Output the (x, y) coordinate of the center of the cell containing the given text.  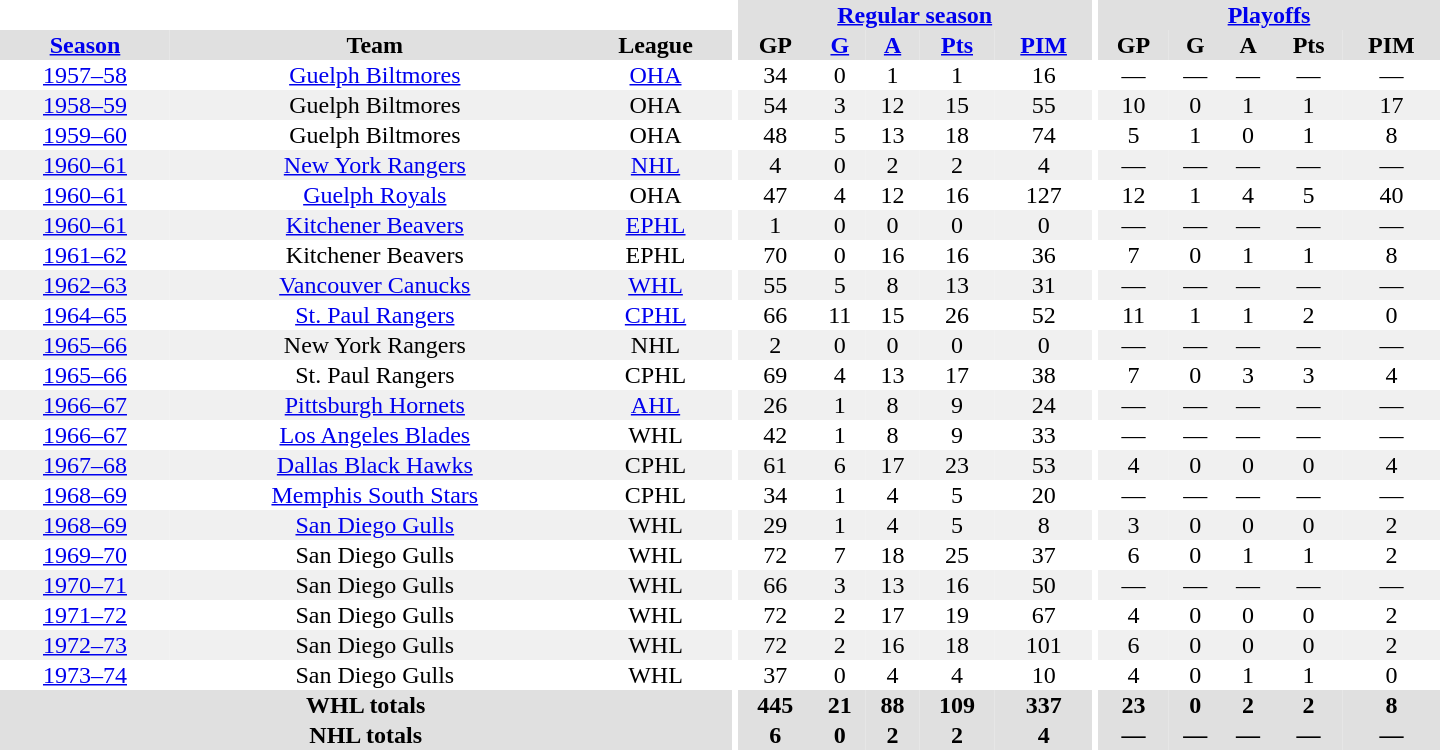
70 (775, 255)
29 (775, 525)
47 (775, 195)
1973–74 (85, 675)
Dallas Black Hawks (375, 465)
League (656, 45)
1970–71 (85, 585)
Vancouver Canucks (375, 285)
53 (1044, 465)
54 (775, 105)
38 (1044, 375)
67 (1044, 615)
1972–73 (85, 645)
Guelph Royals (375, 195)
NHL totals (366, 735)
31 (1044, 285)
Regular season (914, 15)
445 (775, 705)
74 (1044, 135)
1961–62 (85, 255)
Team (375, 45)
1967–68 (85, 465)
1958–59 (85, 105)
36 (1044, 255)
20 (1044, 495)
WHL totals (366, 705)
127 (1044, 195)
88 (892, 705)
48 (775, 135)
1959–60 (85, 135)
50 (1044, 585)
61 (775, 465)
33 (1044, 435)
21 (840, 705)
AHL (656, 405)
69 (775, 375)
1964–65 (85, 315)
1957–58 (85, 75)
52 (1044, 315)
1969–70 (85, 555)
25 (957, 555)
1971–72 (85, 615)
109 (957, 705)
Memphis South Stars (375, 495)
Season (85, 45)
42 (775, 435)
Los Angeles Blades (375, 435)
1962–63 (85, 285)
Pittsburgh Hornets (375, 405)
Playoffs (1269, 15)
101 (1044, 645)
19 (957, 615)
337 (1044, 705)
40 (1392, 195)
24 (1044, 405)
